Output the (x, y) coordinate of the center of the cell containing the given text.  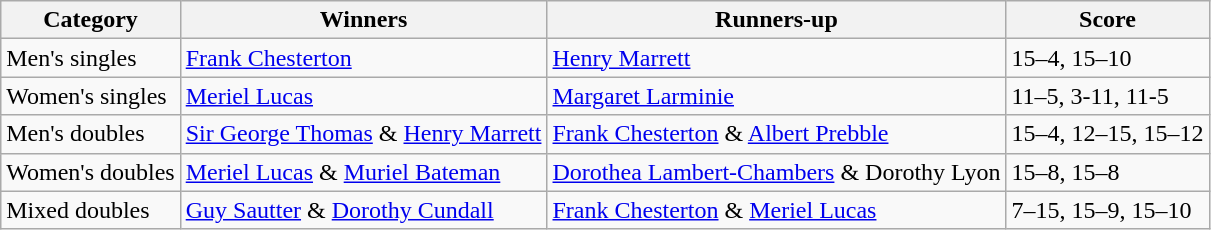
7–15, 15–9, 15–10 (1108, 210)
Frank Chesterton (364, 58)
Frank Chesterton & Meriel Lucas (776, 210)
Winners (364, 20)
Meriel Lucas (364, 96)
Category (90, 20)
Men's singles (90, 58)
Score (1108, 20)
Guy Sautter & Dorothy Cundall (364, 210)
Sir George Thomas & Henry Marrett (364, 134)
11–5, 3-11, 11-5 (1108, 96)
Women's singles (90, 96)
Women's doubles (90, 172)
Frank Chesterton & Albert Prebble (776, 134)
Men's doubles (90, 134)
15–8, 15–8 (1108, 172)
Mixed doubles (90, 210)
15–4, 15–10 (1108, 58)
Henry Marrett (776, 58)
Runners-up (776, 20)
Meriel Lucas & Muriel Bateman (364, 172)
Dorothea Lambert-Chambers & Dorothy Lyon (776, 172)
15–4, 12–15, 15–12 (1108, 134)
Margaret Larminie (776, 96)
